Provide the [X, Y] coordinate of the cell's center where the given text is located.  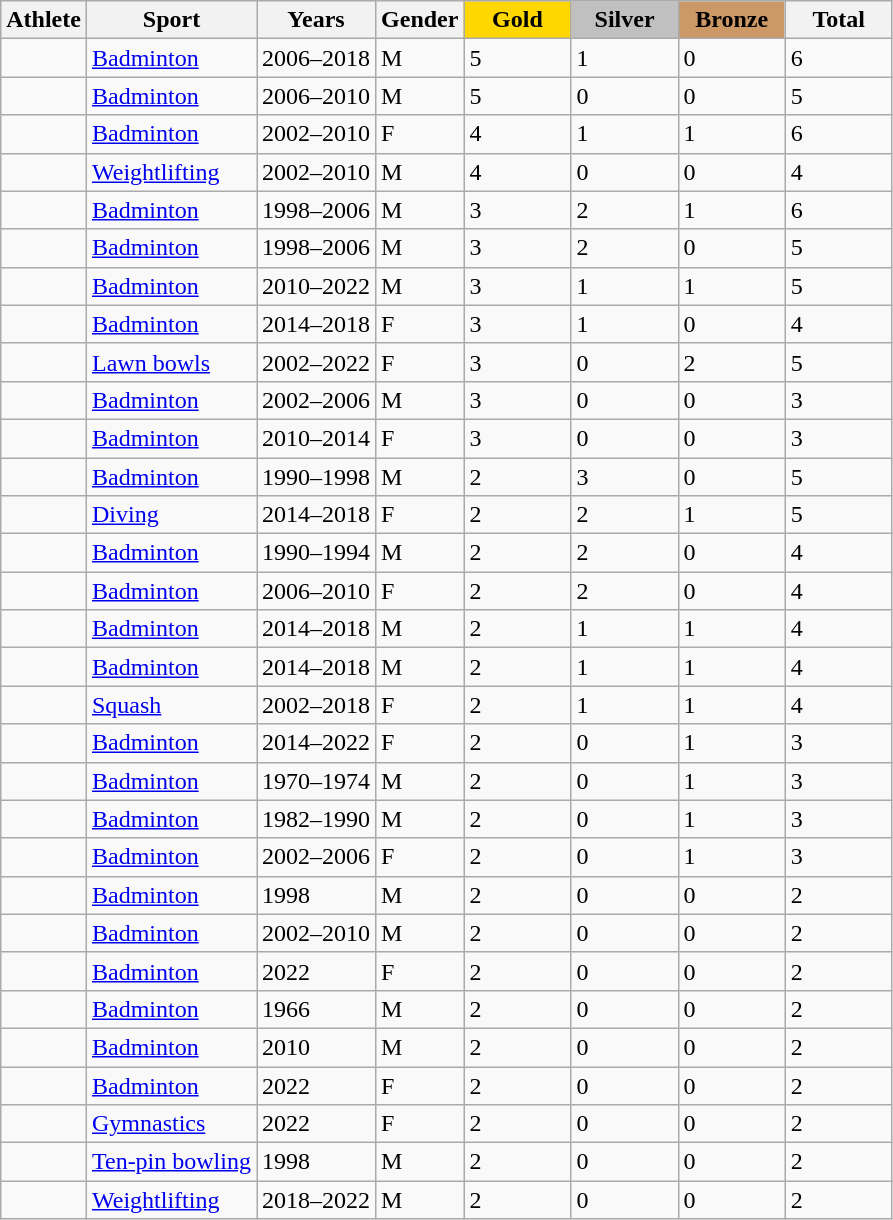
Gender [420, 20]
Squash [171, 705]
Sport [171, 20]
Bronze [732, 20]
2010 [316, 1047]
2010–2014 [316, 438]
2006–2018 [316, 58]
Total [838, 20]
2002–2022 [316, 362]
Gymnastics [171, 1124]
Diving [171, 515]
1982–1990 [316, 819]
2018–2022 [316, 1200]
1970–1974 [316, 781]
Athlete [44, 20]
1966 [316, 1009]
Silver [624, 20]
2014–2022 [316, 743]
2002–2018 [316, 705]
Lawn bowls [171, 362]
1990–1994 [316, 553]
Years [316, 20]
1990–1998 [316, 477]
Ten-pin bowling [171, 1162]
Gold [518, 20]
2010–2022 [316, 286]
